Extract the [x, y] coordinate from the center of the cell holding the provided text.  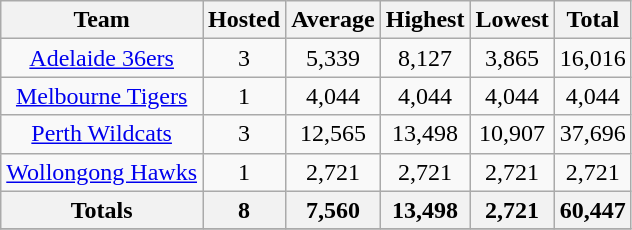
Highest [425, 20]
37,696 [592, 134]
8 [244, 210]
Total [592, 20]
Wollongong Hawks [102, 172]
10,907 [512, 134]
Hosted [244, 20]
Perth Wildcats [102, 134]
Totals [102, 210]
3,865 [512, 58]
Lowest [512, 20]
7,560 [334, 210]
12,565 [334, 134]
Melbourne Tigers [102, 96]
Average [334, 20]
8,127 [425, 58]
5,339 [334, 58]
Team [102, 20]
60,447 [592, 210]
16,016 [592, 58]
Adelaide 36ers [102, 58]
